Provide the (X, Y) coordinate of the cell's center where the given text is located.  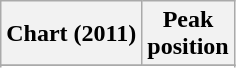
Peakposition (188, 34)
Chart (2011) (72, 34)
